Scan for the cell matching the given text and deliver its [x, y] coordinate at center. 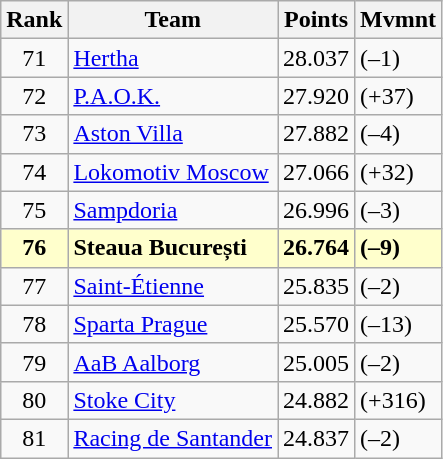
Saint-Étienne [173, 286]
Mvmnt [398, 20]
24.837 [316, 438]
Steaua București [173, 248]
73 [34, 134]
26.996 [316, 210]
(–13) [398, 324]
78 [34, 324]
72 [34, 96]
27.920 [316, 96]
79 [34, 362]
81 [34, 438]
77 [34, 286]
Sparta Prague [173, 324]
27.066 [316, 172]
(–4) [398, 134]
Racing de Santander [173, 438]
25.835 [316, 286]
25.005 [316, 362]
74 [34, 172]
(–9) [398, 248]
Team [173, 20]
(+37) [398, 96]
Points [316, 20]
AaB Aalborg [173, 362]
(+316) [398, 400]
P.A.O.K. [173, 96]
76 [34, 248]
(+32) [398, 172]
24.882 [316, 400]
Sampdoria [173, 210]
28.037 [316, 58]
Stoke City [173, 400]
80 [34, 400]
71 [34, 58]
Aston Villa [173, 134]
25.570 [316, 324]
Lokomotiv Moscow [173, 172]
(–3) [398, 210]
27.882 [316, 134]
26.764 [316, 248]
Hertha [173, 58]
Rank [34, 20]
(–1) [398, 58]
75 [34, 210]
